Detect which cell encompasses the target text, then output its (x, y) center coordinate. 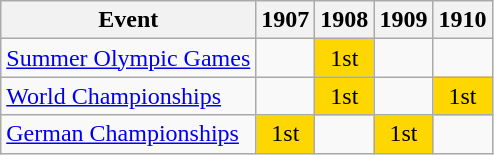
World Championships (128, 96)
German Championships (128, 134)
1909 (404, 20)
1908 (344, 20)
1907 (286, 20)
1910 (462, 20)
Event (128, 20)
Summer Olympic Games (128, 58)
